Scan for the cell matching the given text and deliver its [x, y] coordinate at center. 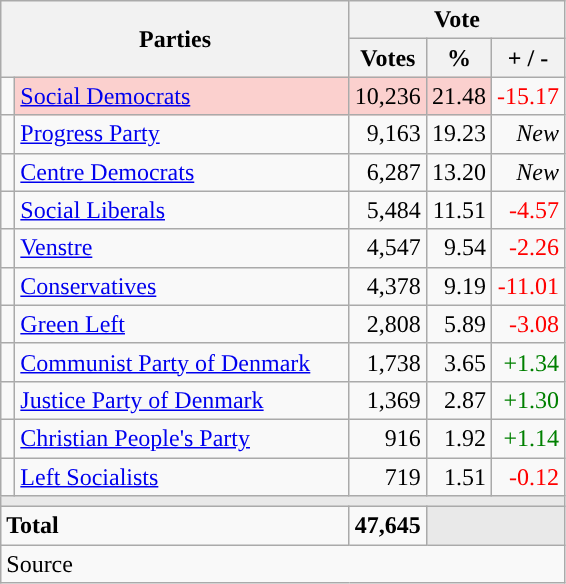
21.48 [458, 96]
-4.57 [528, 210]
Progress Party [182, 134]
Vote [456, 20]
4,378 [388, 286]
Social Liberals [182, 210]
Christian People's Party [182, 438]
9.19 [458, 286]
-15.17 [528, 96]
+ / - [528, 58]
19.23 [458, 134]
+1.34 [528, 362]
47,645 [388, 526]
11.51 [458, 210]
9.54 [458, 248]
Social Democrats [182, 96]
Communist Party of Denmark [182, 362]
Venstre [182, 248]
-2.26 [528, 248]
5.89 [458, 324]
1,369 [388, 400]
3.65 [458, 362]
1,738 [388, 362]
1.51 [458, 477]
% [458, 58]
+1.14 [528, 438]
Parties [176, 39]
9,163 [388, 134]
10,236 [388, 96]
916 [388, 438]
Justice Party of Denmark [182, 400]
-11.01 [528, 286]
Votes [388, 58]
Source [283, 564]
-3.08 [528, 324]
2.87 [458, 400]
Green Left [182, 324]
1.92 [458, 438]
+1.30 [528, 400]
4,547 [388, 248]
6,287 [388, 172]
2,808 [388, 324]
5,484 [388, 210]
Conservatives [182, 286]
13.20 [458, 172]
Total [176, 526]
Left Socialists [182, 477]
Centre Democrats [182, 172]
719 [388, 477]
-0.12 [528, 477]
